Find where the given text appears and provide that cell's center as [x, y] coordinate. 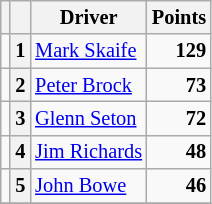
48 [179, 152]
Points [179, 17]
2 [20, 85]
46 [179, 186]
5 [20, 186]
129 [179, 51]
John Bowe [88, 186]
4 [20, 152]
Jim Richards [88, 152]
72 [179, 118]
1 [20, 51]
Peter Brock [88, 85]
73 [179, 85]
Glenn Seton [88, 118]
3 [20, 118]
Mark Skaife [88, 51]
Driver [88, 17]
